Provide the (x, y) coordinate of the cell's center where the given text is located.  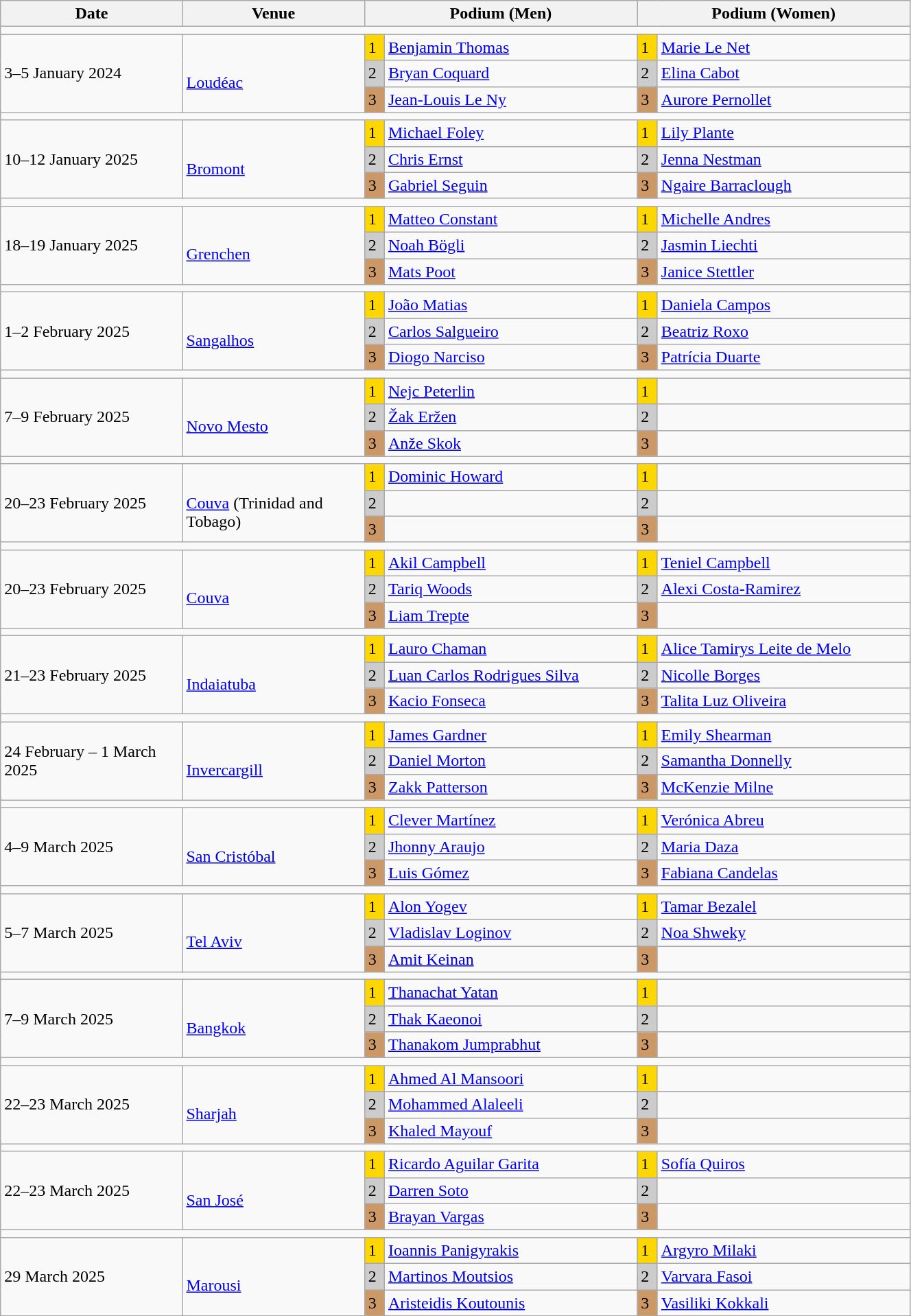
Date (92, 14)
Zakk Patterson (510, 787)
Indaiatuba (273, 675)
Bryan Coquard (510, 73)
Alice Tamirys Leite de Melo (783, 649)
Sofía Quiros (783, 1164)
Carlos Salgueiro (510, 331)
Jenna Nestman (783, 159)
Mats Poot (510, 271)
Marie Le Net (783, 47)
5–7 March 2025 (92, 932)
Jasmin Liechti (783, 245)
Darren Soto (510, 1190)
Gabriel Seguin (510, 185)
Maria Daza (783, 847)
Brayan Vargas (510, 1217)
Verónica Abreu (783, 821)
1–2 February 2025 (92, 331)
Diogo Narciso (510, 357)
Bromont (273, 159)
Nicolle Borges (783, 675)
João Matias (510, 305)
Elina Cabot (783, 73)
Thak Kaeonoi (510, 1019)
Sangalhos (273, 331)
Ricardo Aguilar Garita (510, 1164)
Grenchen (273, 245)
Bangkok (273, 1019)
Žak Eržen (510, 417)
Amit Keinan (510, 959)
Thanakom Jumprabhut (510, 1045)
Clever Martínez (510, 821)
3–5 January 2024 (92, 73)
McKenzie Milne (783, 787)
Argyro Milaki (783, 1250)
Akil Campbell (510, 563)
21–23 February 2025 (92, 675)
Chris Ernst (510, 159)
24 February – 1 March 2025 (92, 761)
Teniel Campbell (783, 563)
Podium (Women) (774, 14)
Noah Bögli (510, 245)
Nejc Peterlin (510, 391)
Michelle Andres (783, 219)
Liam Trepte (510, 615)
Anže Skok (510, 443)
Tariq Woods (510, 589)
Tamar Bezalel (783, 906)
Loudéac (273, 73)
Couva (Trinidad and Tobago) (273, 503)
Alexi Costa-Ramirez (783, 589)
Tel Aviv (273, 932)
Ioannis Panigyrakis (510, 1250)
Varvara Fasoi (783, 1276)
San José (273, 1190)
Podium (Men) (501, 14)
Benjamin Thomas (510, 47)
29 March 2025 (92, 1276)
Talita Luz Oliveira (783, 701)
Samantha Donnelly (783, 761)
Couva (273, 589)
7–9 February 2025 (92, 417)
Matteo Constant (510, 219)
Kacio Fonseca (510, 701)
Martinos Moutsios (510, 1276)
Fabiana Candelas (783, 873)
Vladislav Loginov (510, 932)
Dominic Howard (510, 477)
Daniela Campos (783, 305)
Marousi (273, 1276)
Ngaire Barraclough (783, 185)
San Cristóbal (273, 847)
Thanachat Yatan (510, 993)
7–9 March 2025 (92, 1019)
Mohammed Alaleeli (510, 1105)
Noa Shweky (783, 932)
Aurore Pernollet (783, 99)
Alon Yogev (510, 906)
Aristeidis Koutounis (510, 1303)
18–19 January 2025 (92, 245)
Novo Mesto (273, 417)
4–9 March 2025 (92, 847)
Lauro Chaman (510, 649)
Daniel Morton (510, 761)
Sharjah (273, 1105)
Janice Stettler (783, 271)
Patrícia Duarte (783, 357)
Jean-Louis Le Ny (510, 99)
Jhonny Araujo (510, 847)
Ahmed Al Mansoori (510, 1079)
Beatriz Roxo (783, 331)
Vasiliki Kokkali (783, 1303)
10–12 January 2025 (92, 159)
James Gardner (510, 735)
Luis Gómez (510, 873)
Invercargill (273, 761)
Luan Carlos Rodrigues Silva (510, 675)
Khaled Mayouf (510, 1131)
Venue (273, 14)
Emily Shearman (783, 735)
Lily Plante (783, 133)
Michael Foley (510, 133)
